Return (X, Y) of the center of cell containing provided text 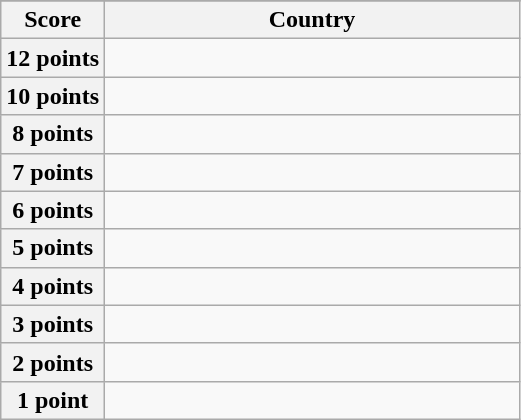
Score (53, 20)
Country (312, 20)
2 points (53, 362)
4 points (53, 286)
12 points (53, 58)
10 points (53, 96)
1 point (53, 400)
8 points (53, 134)
3 points (53, 324)
7 points (53, 172)
6 points (53, 210)
5 points (53, 248)
